Output the (x, y) coordinate of the center of the cell containing the given text.  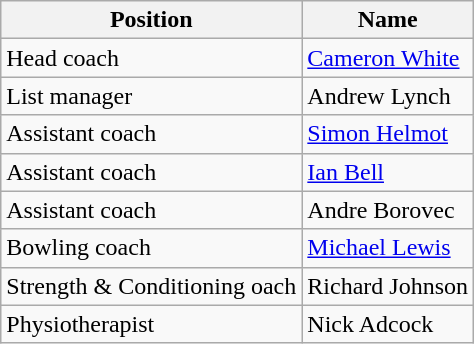
Ian Bell (388, 172)
Andre Borovec (388, 210)
List manager (152, 96)
Richard Johnson (388, 286)
Head coach (152, 58)
Simon Helmot (388, 134)
Cameron White (388, 58)
Michael Lewis (388, 248)
Name (388, 20)
Strength & Conditioning oach (152, 286)
Nick Adcock (388, 324)
Andrew Lynch (388, 96)
Position (152, 20)
Physiotherapist (152, 324)
Bowling coach (152, 248)
